Locate the cell with the specified text and output its [x, y] center coordinate. 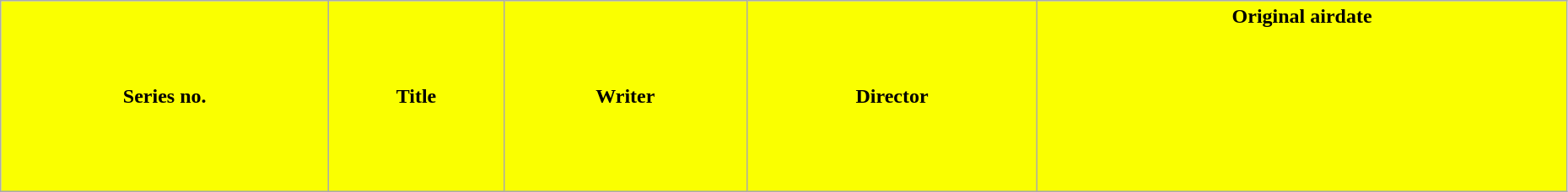
Writer [625, 96]
Director [892, 96]
Series no. [165, 96]
Title [417, 96]
Original airdate [1302, 96]
